Locate the cell with the specified text and output its (x, y) center coordinate. 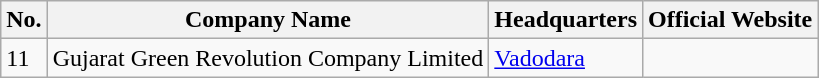
No. (24, 20)
Vadodara (566, 58)
Company Name (268, 20)
Headquarters (566, 20)
11 (24, 58)
Gujarat Green Revolution Company Limited (268, 58)
Official Website (730, 20)
